Detect which cell encompasses the target text, then output its [x, y] center coordinate. 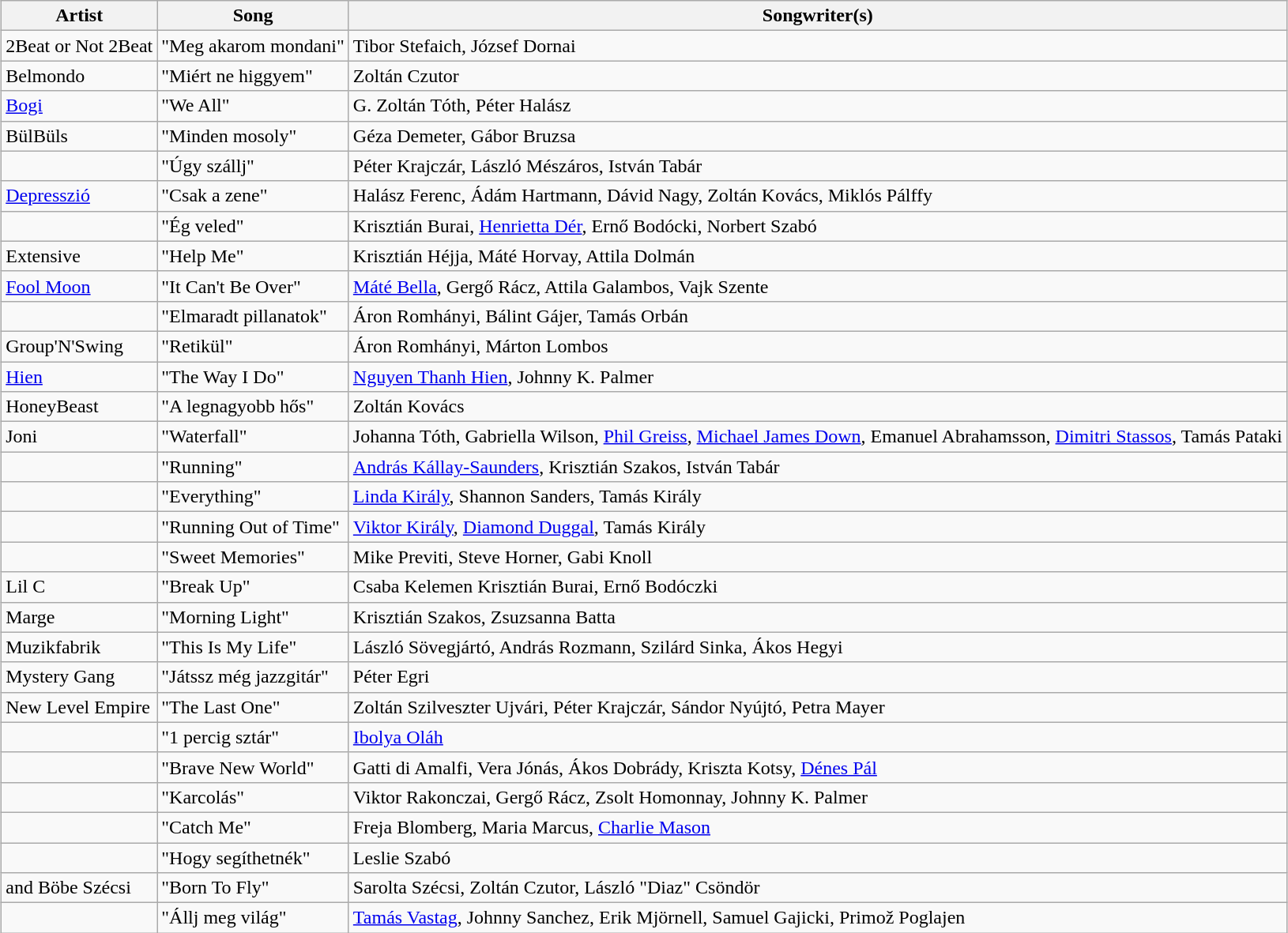
"Miért ne higgyem" [253, 76]
Bogi [79, 106]
"Állj meg világ" [253, 918]
"Meg akarom mondani" [253, 46]
Song [253, 16]
"The Last One" [253, 707]
New Level Empire [79, 707]
G. Zoltán Tóth, Péter Halász [817, 106]
Péter Egri [817, 677]
Nguyen Thanh Hien, Johnny K. Palmer [817, 377]
"Retikül" [253, 346]
"Brave New World" [253, 767]
Zoltán Szilveszter Ujvári, Péter Krajczár, Sándor Nyújtó, Petra Mayer [817, 707]
"Running" [253, 467]
HoneyBeast [79, 407]
Gatti di Amalfi, Vera Jónás, Ákos Dobrády, Kriszta Kotsy, Dénes Pál [817, 767]
"1 percig sztár" [253, 737]
Joni [79, 437]
László Sövegjártó, András Rozmann, Szilárd Sinka, Ákos Hegyi [817, 647]
"Running Out of Time" [253, 527]
Belmondo [79, 76]
Péter Krajczár, László Mészáros, István Tabár [817, 166]
"Elmaradt pillanatok" [253, 316]
"Csak a zene" [253, 196]
"Sweet Memories" [253, 557]
Halász Ferenc, Ádám Hartmann, Dávid Nagy, Zoltán Kovács, Miklós Pálffy [817, 196]
"A legnagyobb hős" [253, 407]
and Böbe Szécsi [79, 888]
"Everything" [253, 497]
Krisztián Szakos, Zsuzsanna Batta [817, 617]
Áron Romhányi, Márton Lombos [817, 346]
Muzikfabrik [79, 647]
Hien [79, 377]
Sarolta Szécsi, Zoltán Czutor, László "Diaz" Csöndör [817, 888]
Mike Previti, Steve Horner, Gabi Knoll [817, 557]
BülBüls [79, 136]
Zoltán Kovács [817, 407]
Tamás Vastag, Johnny Sanchez, Erik Mjörnell, Samuel Gajicki, Primož Poglajen [817, 918]
Freja Blomberg, Maria Marcus, Charlie Mason [817, 827]
Géza Demeter, Gábor Bruzsa [817, 136]
"Hogy segíthetnék" [253, 857]
Songwriter(s) [817, 16]
Mystery Gang [79, 677]
"Waterfall" [253, 437]
"Catch Me" [253, 827]
Group'N'Swing [79, 346]
"This Is My Life" [253, 647]
Viktor Rakonczai, Gergő Rácz, Zsolt Homonnay, Johnny K. Palmer [817, 797]
Leslie Szabó [817, 857]
Krisztián Burai, Henrietta Dér, Ernő Bodócki, Norbert Szabó [817, 226]
"Minden mosoly" [253, 136]
"Help Me" [253, 256]
András Kállay-Saunders, Krisztián Szakos, István Tabár [817, 467]
Máté Bella, Gergő Rácz, Attila Galambos, Vajk Szente [817, 286]
Krisztián Héjja, Máté Horvay, Attila Dolmán [817, 256]
Viktor Király, Diamond Duggal, Tamás Király [817, 527]
"It Can't Be Over" [253, 286]
"Úgy szállj" [253, 166]
Lil C [79, 587]
Depresszió [79, 196]
Tibor Stefaich, József Dornai [817, 46]
Csaba Kelemen Krisztián Burai, Ernő Bodóczki [817, 587]
"Játssz még jazzgitár" [253, 677]
Johanna Tóth, Gabriella Wilson, Phil Greiss, Michael James Down, Emanuel Abrahamsson, Dimitri Stassos, Tamás Pataki [817, 437]
Marge [79, 617]
Linda Király, Shannon Sanders, Tamás Király [817, 497]
Extensive [79, 256]
Fool Moon [79, 286]
2Beat or Not 2Beat [79, 46]
Artist [79, 16]
"Break Up" [253, 587]
"We All" [253, 106]
"Morning Light" [253, 617]
"Ég veled" [253, 226]
Ibolya Oláh [817, 737]
Zoltán Czutor [817, 76]
"Karcolás" [253, 797]
Áron Romhányi, Bálint Gájer, Tamás Orbán [817, 316]
"The Way I Do" [253, 377]
"Born To Fly" [253, 888]
